Return the [x, y] coordinate for the center point of the cell that contains the specified text.  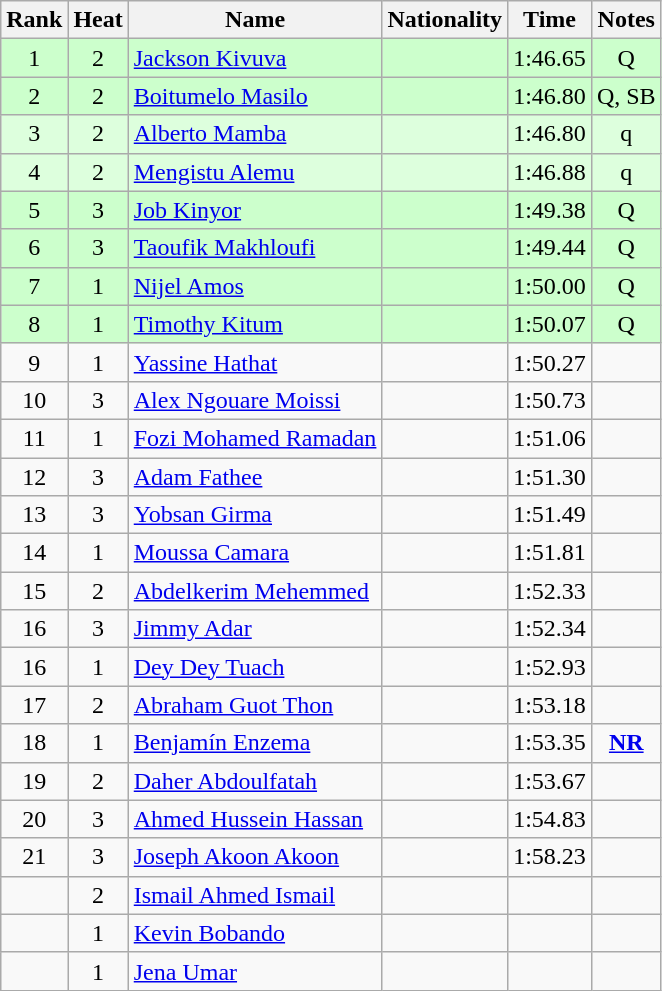
1:50.00 [550, 286]
Jimmy Adar [255, 629]
1:50.27 [550, 362]
1:53.67 [550, 781]
Nijel Amos [255, 286]
Q, SB [626, 96]
1:51.06 [550, 438]
18 [34, 743]
1:46.65 [550, 58]
Ismail Ahmed Ismail [255, 895]
Timothy Kitum [255, 324]
Dey Dey Tuach [255, 667]
8 [34, 324]
14 [34, 553]
Heat [98, 20]
6 [34, 248]
20 [34, 819]
Taoufik Makhloufi [255, 248]
1:49.38 [550, 210]
NR [626, 743]
Yobsan Girma [255, 515]
1:53.18 [550, 705]
1:58.23 [550, 857]
1:50.73 [550, 400]
9 [34, 362]
10 [34, 400]
17 [34, 705]
1:52.93 [550, 667]
Fozi Mohamed Ramadan [255, 438]
Name [255, 20]
Moussa Camara [255, 553]
1:49.44 [550, 248]
1:51.81 [550, 553]
1:53.35 [550, 743]
Adam Fathee [255, 477]
21 [34, 857]
Mengistu Alemu [255, 172]
Notes [626, 20]
1:50.07 [550, 324]
1:52.34 [550, 629]
Jena Umar [255, 971]
1:46.88 [550, 172]
Alex Ngouare Moissi [255, 400]
1:51.49 [550, 515]
Rank [34, 20]
13 [34, 515]
Kevin Bobando [255, 933]
Job Kinyor [255, 210]
Time [550, 20]
Abraham Guot Thon [255, 705]
5 [34, 210]
Alberto Mamba [255, 134]
Ahmed Hussein Hassan [255, 819]
19 [34, 781]
12 [34, 477]
Benjamín Enzema [255, 743]
Joseph Akoon Akoon [255, 857]
1:52.33 [550, 591]
11 [34, 438]
Boitumelo Masilo [255, 96]
Jackson Kivuva [255, 58]
Nationality [445, 20]
1:51.30 [550, 477]
4 [34, 172]
7 [34, 286]
1:54.83 [550, 819]
Yassine Hathat [255, 362]
15 [34, 591]
Abdelkerim Mehemmed [255, 591]
Daher Abdoulfatah [255, 781]
